Capture the cell that displays the provided text and extract its [x, y] central coordinate. 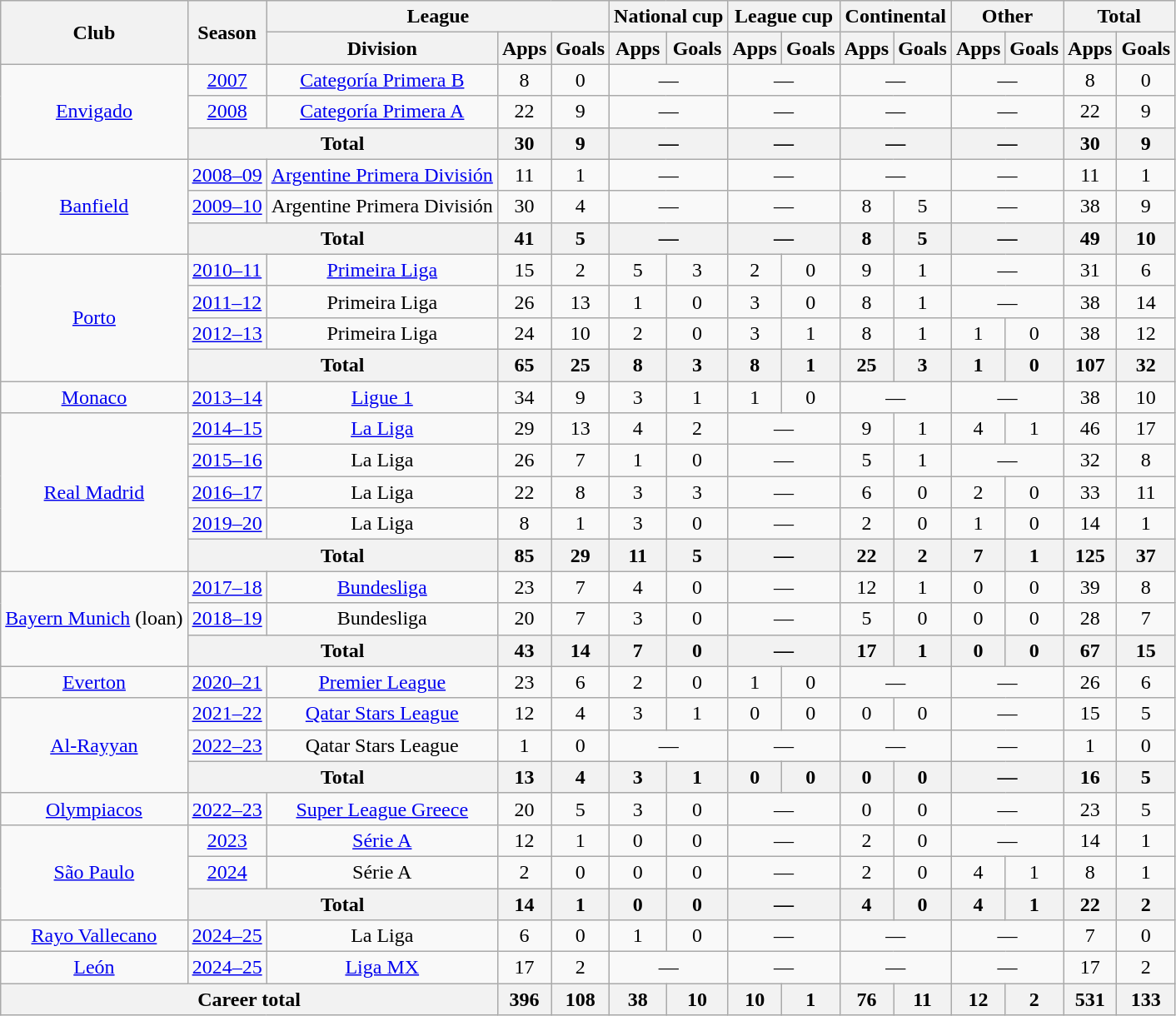
2023 [227, 840]
2018–19 [227, 619]
Envigado [94, 112]
Division [381, 48]
24 [524, 333]
2014–15 [227, 429]
49 [1090, 238]
46 [1090, 429]
133 [1146, 999]
16 [1090, 777]
Banfield [94, 207]
65 [524, 365]
Season [227, 32]
33 [1090, 492]
2008 [227, 112]
Everton [94, 682]
Career total [250, 999]
Olympiacos [94, 809]
34 [524, 397]
Ligue 1 [381, 397]
43 [524, 650]
125 [1090, 555]
2008–09 [227, 175]
Premier League [381, 682]
31 [1090, 270]
2019–20 [227, 524]
Club [94, 32]
396 [524, 999]
2012–13 [227, 333]
Categoría Primera B [381, 80]
Categoría Primera A [381, 112]
85 [524, 555]
2016–17 [227, 492]
2024 [227, 872]
2010–11 [227, 270]
108 [581, 999]
League [438, 17]
Rayo Vallecano [94, 936]
National cup [669, 17]
2020–21 [227, 682]
Porto [94, 317]
76 [866, 999]
41 [524, 238]
107 [1090, 365]
Real Madrid [94, 492]
39 [1090, 587]
2007 [227, 80]
Super League Greece [381, 809]
League cup [784, 17]
Al-Rayyan [94, 745]
37 [1146, 555]
São Paulo [94, 872]
León [94, 968]
2017–18 [227, 587]
Monaco [94, 397]
67 [1090, 650]
Liga MX [381, 968]
Bayern Munich (loan) [94, 619]
2015–16 [227, 461]
2009–10 [227, 207]
28 [1090, 619]
Continental [895, 17]
Other [1007, 17]
2021–22 [227, 714]
531 [1090, 999]
2013–14 [227, 397]
2011–12 [227, 301]
